Search for the cell housing the specified text and yield its (X, Y) center coordinate. 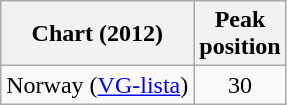
30 (240, 85)
Peakposition (240, 34)
Norway (VG-lista) (98, 85)
Chart (2012) (98, 34)
